Scan for the cell matching the given text and deliver its (x, y) coordinate at center. 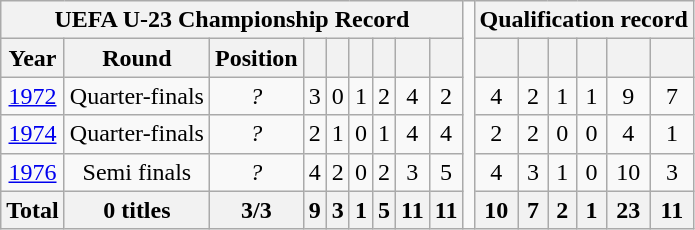
Position (256, 58)
UEFA U-23 Championship Record (232, 20)
1976 (33, 172)
3/3 (256, 210)
1974 (33, 134)
Round (136, 58)
23 (628, 210)
0 titles (136, 210)
Total (33, 210)
Qualification record (584, 20)
Semi finals (136, 172)
Year (33, 58)
1972 (33, 96)
